Locate the cell with the specified text and output its (X, Y) center coordinate. 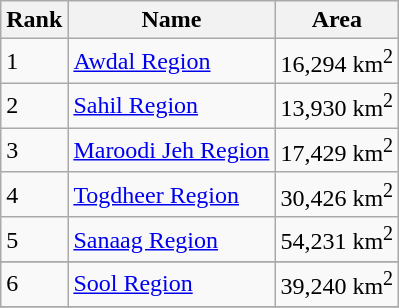
1 (34, 62)
Name (172, 20)
30,426 km2 (337, 194)
Awdal Region (172, 62)
Togdheer Region (172, 194)
17,429 km2 (337, 150)
Sahil Region (172, 106)
5 (34, 240)
39,240 km2 (337, 284)
Area (337, 20)
16,294 km2 (337, 62)
Maroodi Jeh Region (172, 150)
54,231 km2 (337, 240)
6 (34, 284)
2 (34, 106)
4 (34, 194)
Sool Region (172, 284)
Sanaag Region (172, 240)
3 (34, 150)
13,930 km2 (337, 106)
Rank (34, 20)
